Pinpoint the cell where the given text exists, returning its [X, Y] midpoint coordinate. 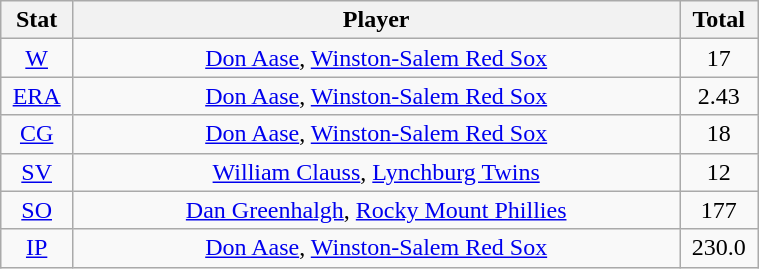
177 [719, 210]
IP [37, 248]
SO [37, 210]
W [37, 58]
2.43 [719, 96]
ERA [37, 96]
Player [376, 20]
12 [719, 172]
William Clauss, Lynchburg Twins [376, 172]
CG [37, 134]
230.0 [719, 248]
Dan Greenhalgh, Rocky Mount Phillies [376, 210]
17 [719, 58]
Stat [37, 20]
SV [37, 172]
18 [719, 134]
Total [719, 20]
